Return [x, y] of the center of cell containing provided text 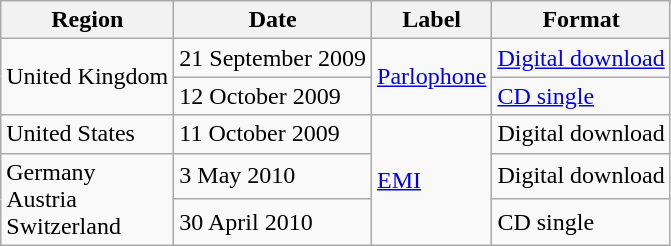
United States [88, 134]
Region [88, 20]
EMI [432, 180]
30 April 2010 [273, 222]
Label [432, 20]
12 October 2009 [273, 96]
21 September 2009 [273, 58]
Date [273, 20]
Format [581, 20]
3 May 2010 [273, 176]
11 October 2009 [273, 134]
United Kingdom [88, 77]
GermanyAustriaSwitzerland [88, 199]
Parlophone [432, 77]
